Extract the [X, Y] coordinate from the center of the cell holding the provided text.  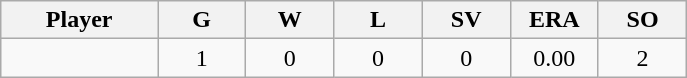
L [378, 20]
SO [642, 20]
2 [642, 58]
Player [80, 20]
W [290, 20]
ERA [554, 20]
SV [466, 20]
0.00 [554, 58]
1 [202, 58]
G [202, 20]
